Identify which cell holds the provided text, then report its (X, Y) central coordinate. 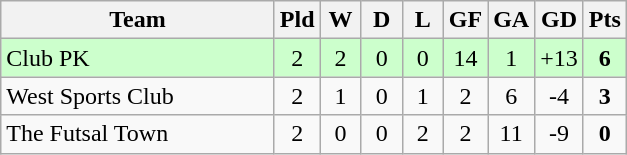
-4 (560, 96)
14 (465, 58)
GF (465, 20)
GD (560, 20)
W (340, 20)
-9 (560, 134)
The Futsal Town (138, 134)
3 (604, 96)
Club PK (138, 58)
+13 (560, 58)
Pts (604, 20)
Team (138, 20)
West Sports Club (138, 96)
11 (512, 134)
D (382, 20)
GA (512, 20)
Pld (297, 20)
L (422, 20)
